For the text-containing cell, return its midpoint in [x, y] coordinate format. 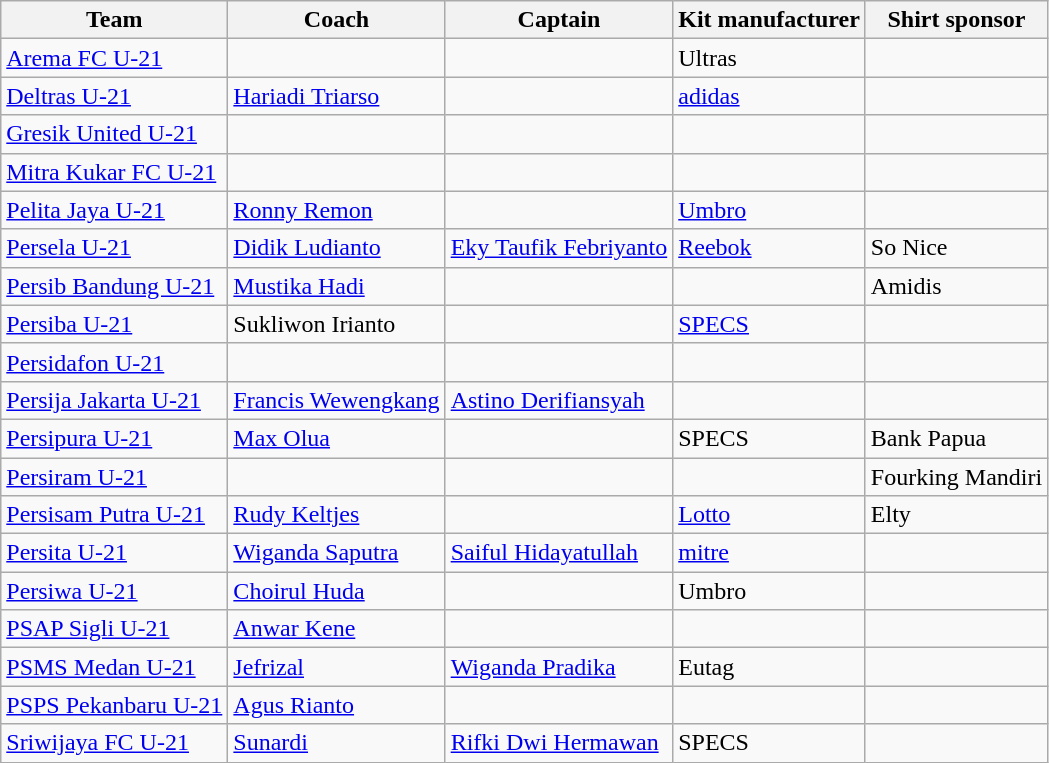
Agus Rianto [336, 705]
Arema FC U-21 [114, 58]
Kit manufacturer [770, 20]
PSPS Pekanbaru U-21 [114, 705]
Anwar Kene [336, 629]
Persisam Putra U-21 [114, 515]
Fourking Mandiri [956, 477]
So Nice [956, 248]
PSMS Medan U-21 [114, 667]
Coach [336, 20]
Persiram U-21 [114, 477]
Ronny Remon [336, 210]
Wiganda Pradika [559, 667]
Sriwijaya FC U-21 [114, 743]
Francis Wewengkang [336, 400]
Astino Derifiansyah [559, 400]
Gresik United U-21 [114, 134]
Persipura U-21 [114, 438]
Amidis [956, 286]
Persita U-21 [114, 553]
Hariadi Triarso [336, 96]
Pelita Jaya U-21 [114, 210]
Team [114, 20]
Sunardi [336, 743]
Persela U-21 [114, 248]
Persib Bandung U-21 [114, 286]
Mitra Kukar FC U-21 [114, 172]
Lotto [770, 515]
PSAP Sigli U-21 [114, 629]
Reebok [770, 248]
Persija Jakarta U-21 [114, 400]
Jefrizal [336, 667]
Max Olua [336, 438]
Persiba U-21 [114, 324]
Sukliwon Irianto [336, 324]
Deltras U-21 [114, 96]
Shirt sponsor [956, 20]
Choirul Huda [336, 591]
Eky Taufik Febriyanto [559, 248]
Captain [559, 20]
adidas [770, 96]
Bank Papua [956, 438]
Didik Ludianto [336, 248]
Eutag [770, 667]
mitre [770, 553]
Wiganda Saputra [336, 553]
Saiful Hidayatullah [559, 553]
Rifki Dwi Hermawan [559, 743]
Ultras [770, 58]
Persidafon U-21 [114, 362]
Elty [956, 515]
Rudy Keltjes [336, 515]
Persiwa U-21 [114, 591]
Mustika Hadi [336, 286]
